Search for the cell housing the specified text and yield its (x, y) center coordinate. 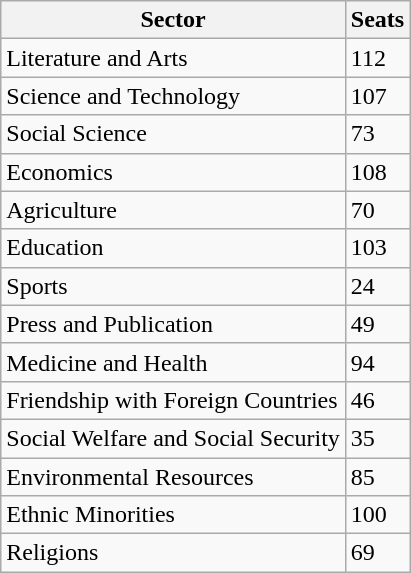
Medicine and Health (174, 362)
Seats (377, 20)
Economics (174, 172)
Science and Technology (174, 96)
100 (377, 515)
Education (174, 248)
Press and Publication (174, 324)
Sports (174, 286)
24 (377, 286)
Environmental Resources (174, 477)
Social Welfare and Social Security (174, 438)
94 (377, 362)
103 (377, 248)
49 (377, 324)
Sector (174, 20)
Ethnic Minorities (174, 515)
46 (377, 400)
35 (377, 438)
73 (377, 134)
112 (377, 58)
Agriculture (174, 210)
85 (377, 477)
Friendship with Foreign Countries (174, 400)
108 (377, 172)
Religions (174, 553)
Literature and Arts (174, 58)
107 (377, 96)
70 (377, 210)
Social Science (174, 134)
69 (377, 553)
